Identify which cell holds the provided text, then report its [x, y] central coordinate. 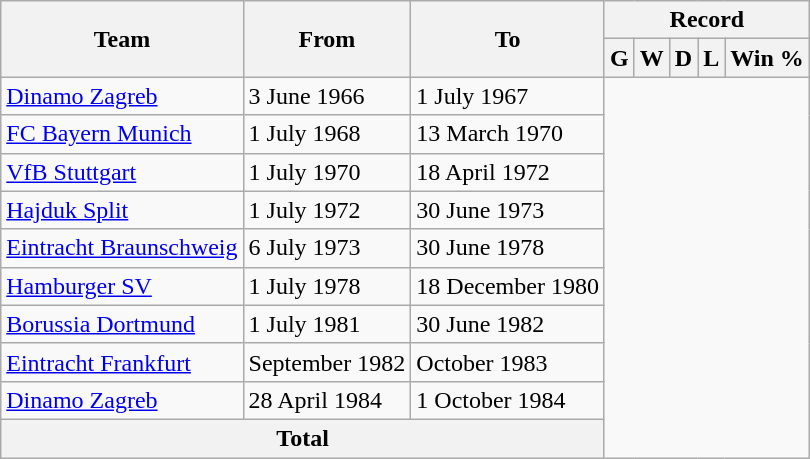
FC Bayern Munich [122, 134]
Eintracht Frankfurt [122, 362]
1 July 1978 [327, 286]
Hamburger SV [122, 286]
1 July 1981 [327, 324]
Record [706, 20]
1 October 1984 [508, 400]
1 July 1968 [327, 134]
L [712, 58]
3 June 1966 [327, 96]
30 June 1978 [508, 248]
September 1982 [327, 362]
Eintracht Braunschweig [122, 248]
13 March 1970 [508, 134]
W [652, 58]
Win % [768, 58]
D [683, 58]
30 June 1973 [508, 210]
1 July 1970 [327, 172]
6 July 1973 [327, 248]
18 April 1972 [508, 172]
18 December 1980 [508, 286]
1 July 1967 [508, 96]
Team [122, 39]
30 June 1982 [508, 324]
VfB Stuttgart [122, 172]
From [327, 39]
Hajduk Split [122, 210]
Borussia Dortmund [122, 324]
G [619, 58]
1 July 1972 [327, 210]
To [508, 39]
Total [303, 438]
28 April 1984 [327, 400]
October 1983 [508, 362]
